Capture the cell that displays the provided text and extract its [X, Y] central coordinate. 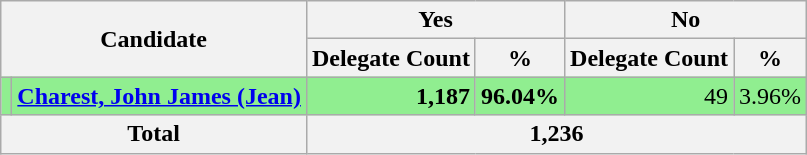
Yes [435, 20]
Candidate [154, 39]
Total [154, 134]
Charest, John James (Jean) [160, 96]
1,187 [390, 96]
1,236 [556, 134]
96.04% [520, 96]
49 [650, 96]
No [686, 20]
3.96% [770, 96]
